Output the [X, Y] coordinate of the center of the cell containing the given text.  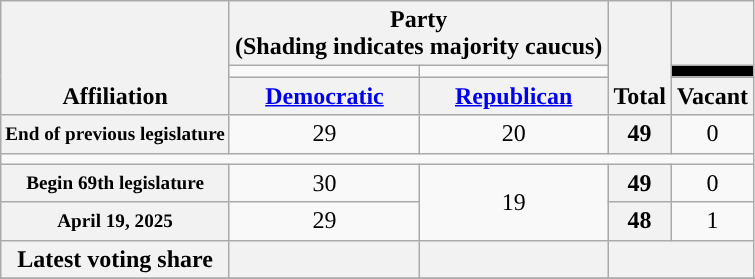
30 [324, 183]
1 [712, 221]
20 [514, 134]
Affiliation [116, 58]
Latest voting share [116, 259]
Begin 69th legislature [116, 183]
19 [514, 202]
Democratic [324, 96]
End of previous legislature [116, 134]
Vacant [712, 96]
Party (Shading indicates majority caucus) [418, 34]
Republican [514, 96]
48 [640, 221]
April 19, 2025 [116, 221]
Total [640, 58]
